Capture the cell that displays the provided text and extract its [x, y] central coordinate. 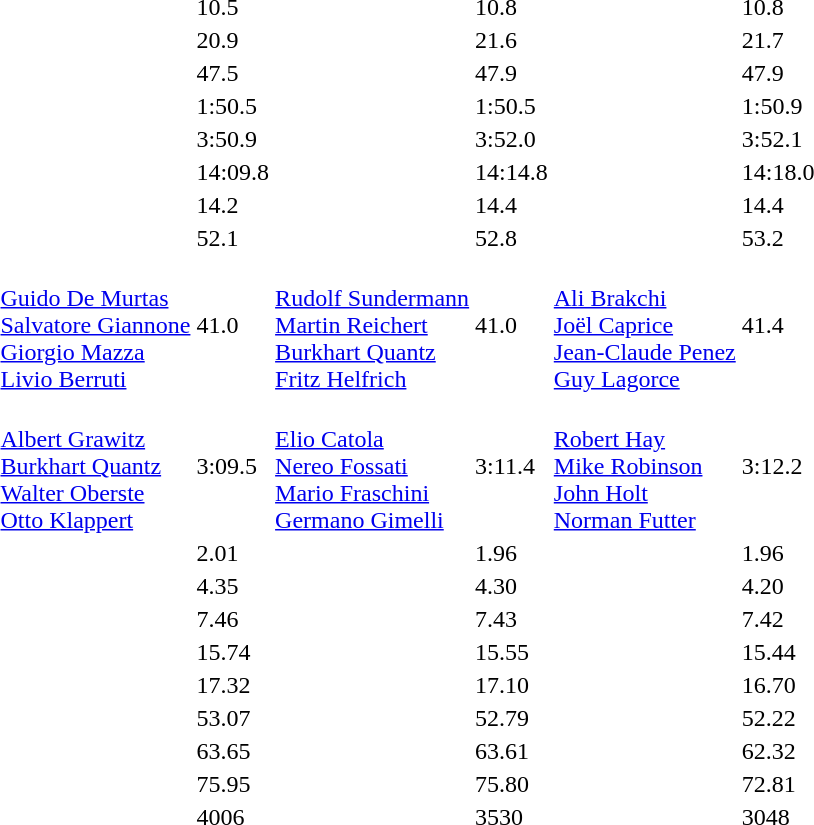
52.8 [512, 238]
63.65 [233, 751]
14:09.8 [233, 172]
1.96 [512, 553]
15.55 [512, 652]
20.9 [233, 40]
4.35 [233, 586]
7.46 [233, 619]
52.79 [512, 718]
14.4 [512, 205]
47.5 [233, 73]
15.74 [233, 652]
7.43 [512, 619]
63.61 [512, 751]
52.1 [233, 238]
14.2 [233, 205]
3:11.4 [512, 466]
47.9 [512, 73]
14:14.8 [512, 172]
3:50.9 [233, 139]
21.6 [512, 40]
53.07 [233, 718]
3:09.5 [233, 466]
Elio CatolaNereo FossatiMario FraschiniGermano Gimelli [372, 466]
17.32 [233, 685]
Rudolf SundermannMartin ReichertBurkhart QuantzFritz Helfrich [372, 325]
75.80 [512, 784]
Robert HayMike RobinsonJohn HoltNorman Futter [644, 466]
3:52.0 [512, 139]
17.10 [512, 685]
4.30 [512, 586]
75.95 [233, 784]
Ali BrakchiJoël CapriceJean-Claude PenezGuy Lagorce [644, 325]
2.01 [233, 553]
